Find where the given text appears and provide that cell's center as (x, y) coordinate. 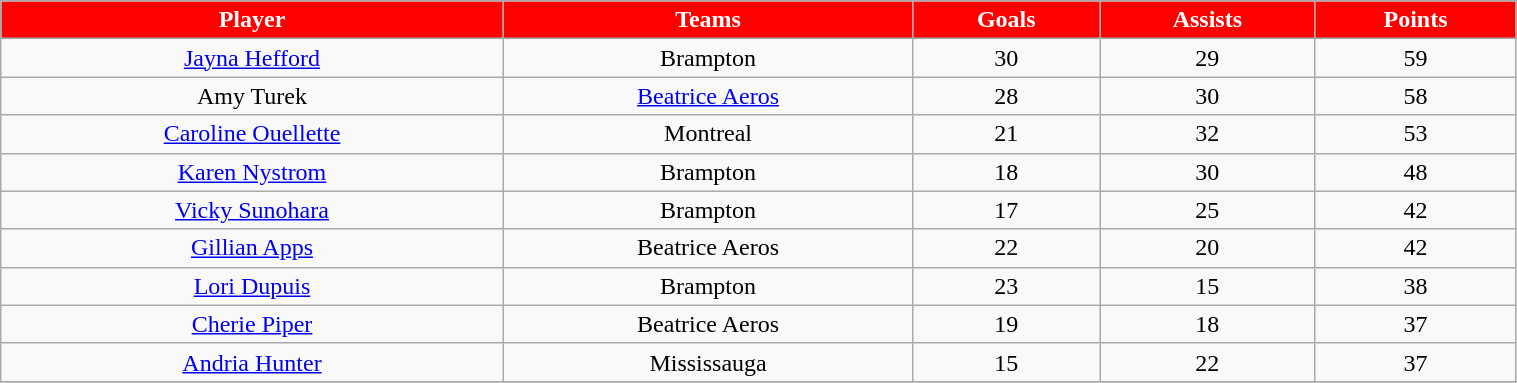
Goals (1006, 20)
59 (1416, 58)
29 (1208, 58)
Jayna Hefford (252, 58)
Teams (708, 20)
32 (1208, 134)
Points (1416, 20)
53 (1416, 134)
Assists (1208, 20)
48 (1416, 172)
Lori Dupuis (252, 286)
Caroline Ouellette (252, 134)
Karen Nystrom (252, 172)
58 (1416, 96)
Andria Hunter (252, 362)
20 (1208, 248)
25 (1208, 210)
Vicky Sunohara (252, 210)
Cherie Piper (252, 324)
Mississauga (708, 362)
Player (252, 20)
Montreal (708, 134)
19 (1006, 324)
28 (1006, 96)
Gillian Apps (252, 248)
38 (1416, 286)
23 (1006, 286)
Amy Turek (252, 96)
17 (1006, 210)
21 (1006, 134)
